Pinpoint the cell where the given text exists, returning its [X, Y] midpoint coordinate. 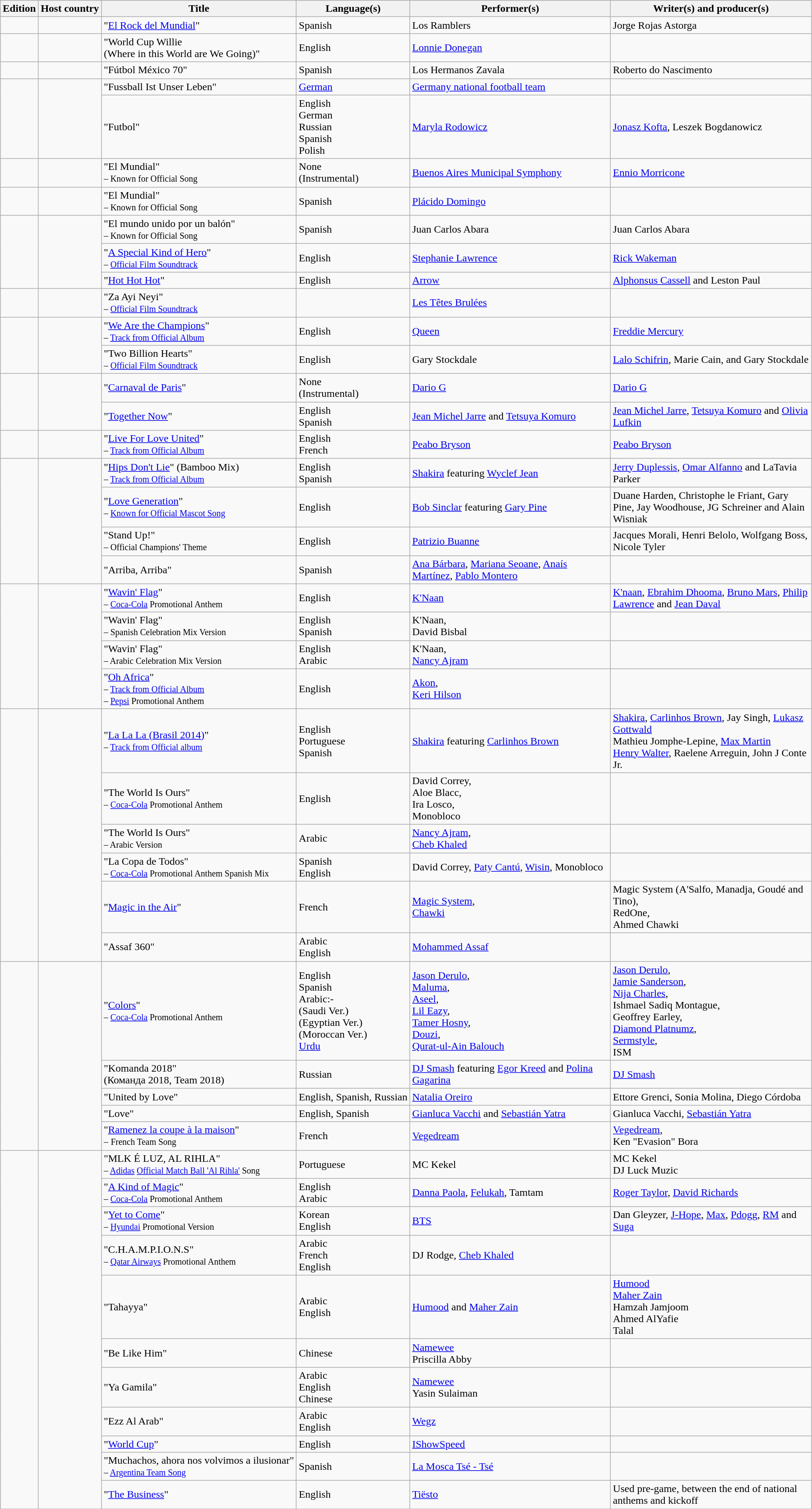
MC Kekel DJ Luck Muzic [711, 1164]
"El mundo unido por un balón"– Known for Official Song [199, 229]
"Oh Africa"– Track from Official Album– Pepsi Promotional Anthem [199, 689]
Ettore Grenci, Sonia Molina, Diego Córdoba [711, 1097]
Jason Derulo,Jamie Sanderson,Nija Charles,Ishmael Sadiq Montague,Geoffrey Earley,Diamond Platnumz,Sermstyle,ISM [711, 1011]
K'naan, Ebrahim Dhooma, Bruno Mars, Philip Lawrence and Jean Daval [711, 598]
"Hips Don't Lie" (Bamboo Mix)– Track from Official Album [199, 473]
Ana Bárbara, Mariana Seoane, Anaís Martínez, Pablo Montero [510, 570]
BTS [510, 1221]
"Be Like Him" [199, 1353]
Plácido Domingo [510, 201]
"Magic in the Air" [199, 907]
EnglishSpanishArabic:-(Saudi Ver.)(Egyptian Ver.)(Moroccan Ver.)Urdu [353, 1011]
Tiësto [510, 1495]
"We Are the Champions"– Track from Official Album [199, 331]
Roger Taylor, David Richards [711, 1193]
Buenos Aires Municipal Symphony [510, 173]
EnglishPortugueseSpanish [353, 741]
English, Spanish [353, 1113]
Gianluca Vacchi and Sebastián Yatra [510, 1113]
"The World Is Ours"– Arabic Version [199, 838]
Performer(s) [510, 9]
Nancy Ajram,Cheb Khaled [510, 838]
MC Kekel [510, 1164]
Gary Stockdale [510, 360]
Magic System,Chawki [510, 907]
Magic System (A'Salfo, Manadja, Goudé and Tino),RedOne,Ahmed Chawki [711, 907]
Danna Paola, Felukah, Tamtam [510, 1193]
Writer(s) and producer(s) [711, 9]
Chinese [353, 1353]
Freddie Mercury [711, 331]
"Carnaval de Paris" [199, 388]
David Correy, Paty Cantú, Wisin, Monobloco [510, 867]
"The Business" [199, 1495]
"El Rock del Mundial" [199, 25]
NameweePriscilla Abby [510, 1353]
"Stand Up!"– Official Champions' Theme [199, 541]
Germany national football team [510, 87]
Jason Derulo,Maluma,Aseel,Lil Eazy,Tamer Hosny,Douzi,Qurat-ul-Ain Balouch [510, 1011]
Portuguese [353, 1164]
David Correy,Aloe Blacc,Ira Losco,Monobloco [510, 798]
"La La La (Brasil 2014)"– Track from Official album [199, 741]
"Hot Hot Hot" [199, 280]
English, Spanish, Russian [353, 1097]
Gianluca Vacchi, Sebastián Yatra [711, 1113]
Los Ramblers [510, 25]
Mohammed Assaf [510, 947]
"Arriba, Arriba" [199, 570]
Stephanie Lawrence [510, 258]
Jerry Duplessis, Omar Alfanno and LaTavia Parker [711, 473]
Shakira, Carlinhos Brown, Jay Singh, Lukasz GottwaldMathieu Jomphe-Lepine, Max Martin Henry Walter, Raelene Arreguin, John J Conte Jr. [711, 741]
Alphonsus Cassell and Leston Paul [711, 280]
"Two Billion Hearts"– Official Film Soundtrack [199, 360]
"The World Is Ours"– Coca-Cola Promotional Anthem [199, 798]
SpanishEnglish [353, 867]
Bob Sinclar featuring Gary Pine [510, 507]
DJ Smash [711, 1074]
KoreanEnglish [353, 1221]
Shakira featuring Carlinhos Brown [510, 741]
"Fussball Ist Unser Leben" [199, 87]
Les Têtes Brulées [510, 302]
Vegedream [510, 1136]
Edition [19, 9]
"Komanda 2018"(Команда 2018, Team 2018) [199, 1074]
Arrow [510, 280]
Lalo Schifrin, Marie Cain, and Gary Stockdale [711, 360]
"World Cup" [199, 1444]
"Wavin' Flag"– Spanish Celebration Mix Version [199, 626]
"Wavin' Flag"– Arabic Celebration Mix Version [199, 654]
"Colors"– Coca-Cola Promotional Anthem [199, 1011]
La Mosca Tsé - Tsé [510, 1466]
"Love Generation"– Known for Official Mascot Song [199, 507]
Jean Michel Jarre, Tetsuya Komuro and Olivia Lufkin [711, 416]
Shakira featuring Wyclef Jean [510, 473]
"MLK É LUZ, AL RIHLA"– Adidas Official Match Ball 'Al Rihla' Song [199, 1164]
"Ramenez la coupe à la maison"– French Team Song [199, 1136]
DJ Smash featuring Egor Kreed and Polina Gagarina [510, 1074]
Wegz [510, 1421]
K'Naan,Nancy Ajram [510, 654]
Jorge Rojas Astorga [711, 25]
Duane Harden, Christophe le Friant, Gary Pine, Jay Woodhouse, JG Schreiner and Alain Wisniak [711, 507]
Patrizio Buanne [510, 541]
"A Special Kind of Hero"– Official Film Soundtrack [199, 258]
"A Kind of Magic"– Coca-Cola Promotional Anthem [199, 1193]
"World Cup Willie(Where in this World are We Going)" [199, 48]
ArabicEnglishChinese [353, 1387]
EnglishFrench [353, 444]
NameweeYasin Sulaiman [510, 1387]
IShowSpeed [510, 1444]
"Tahayya" [199, 1307]
K'Naan,David Bisbal [510, 626]
"Together Now" [199, 416]
Dan Gleyzer, J-Hope, Max, Pdogg, RM and Suga [711, 1221]
Natalia Oreiro [510, 1097]
"Ezz Al Arab" [199, 1421]
"Ya Gamila" [199, 1387]
Lonnie Donegan [510, 48]
Language(s) [353, 9]
ArabicFrenchEnglish [353, 1255]
"Muchachos, ahora nos volvimos a ilusionar"– Argentina Team Song [199, 1466]
"Live For Love United"– Track from Official Album [199, 444]
Ennio Morricone [711, 173]
Humood and Maher Zain [510, 1307]
Jean Michel Jarre and Tetsuya Komuro [510, 416]
"C.H.A.M.P.I.O.N.S"– Qatar Airways Promotional Anthem [199, 1255]
"Futbol" [199, 127]
"Wavin' Flag"– Coca-Cola Promotional Anthem [199, 598]
"Za Ayi Neyi"– Official Film Soundtrack [199, 302]
Arabic [353, 838]
Rick Wakeman [711, 258]
"Assaf 360" [199, 947]
"Love" [199, 1113]
Title [199, 9]
Used pre-game, between the end of national anthems and kickoff [711, 1495]
"Fútbol México 70" [199, 70]
"United by Love" [199, 1097]
DJ Rodge, Cheb Khaled [510, 1255]
K'Naan [510, 598]
Queen [510, 331]
German [353, 87]
"La Copa de Todos"– Coca-Cola Promotional Anthem Spanish Mix [199, 867]
Akon,Keri Hilson [510, 689]
Maryla Rodowicz [510, 127]
Los Hermanos Zavala [510, 70]
Humood Maher Zain Hamzah Jamjoom Ahmed AlYafie Talal [711, 1307]
Host country [70, 9]
Roberto do Nascimento [711, 70]
Russian [353, 1074]
Jacques Morali, Henri Belolo, Wolfgang Boss, Nicole Tyler [711, 541]
"Yet to Come"– Hyundai Promotional Version [199, 1221]
Jonasz Kofta, Leszek Bogdanowicz [711, 127]
Vegedream,Ken "Evasion" Bora [711, 1136]
EnglishGermanRussianSpanishPolish [353, 127]
